Return the [X, Y] coordinate for the center point of the cell that contains the specified text.  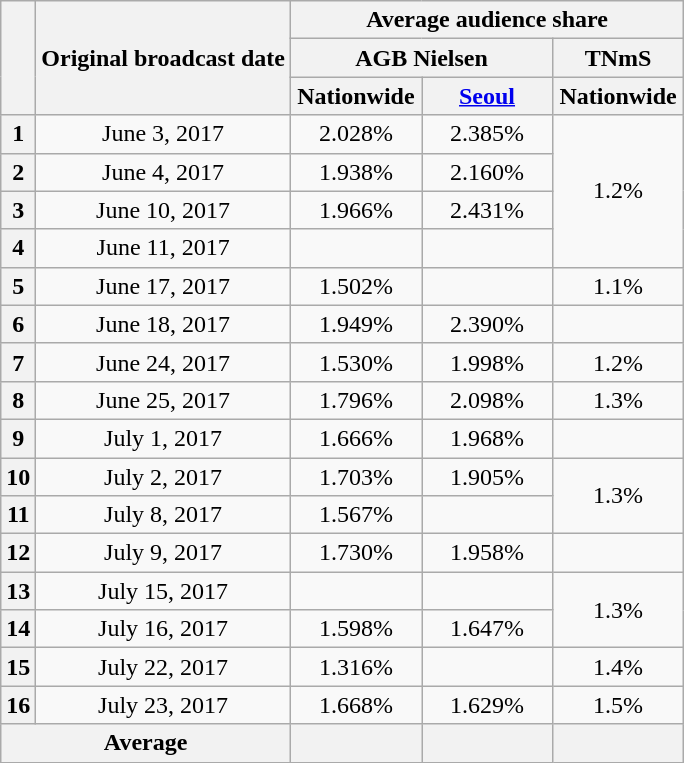
1.968% [488, 438]
9 [18, 438]
1.958% [488, 553]
July 23, 2017 [164, 705]
1.530% [356, 362]
6 [18, 324]
1.966% [356, 210]
July 22, 2017 [164, 667]
1.905% [488, 477]
2.028% [356, 134]
14 [18, 629]
July 2, 2017 [164, 477]
June 10, 2017 [164, 210]
1.998% [488, 362]
3 [18, 210]
Original broadcast date [164, 58]
July 9, 2017 [164, 553]
June 25, 2017 [164, 400]
July 15, 2017 [164, 591]
11 [18, 515]
Seoul [488, 96]
16 [18, 705]
2.431% [488, 210]
1.668% [356, 705]
7 [18, 362]
1.1% [618, 286]
1.502% [356, 286]
1.938% [356, 172]
TNmS [618, 58]
Average [146, 743]
June 18, 2017 [164, 324]
June 3, 2017 [164, 134]
1.567% [356, 515]
1.796% [356, 400]
1.730% [356, 553]
1.316% [356, 667]
July 8, 2017 [164, 515]
2.390% [488, 324]
AGB Nielsen [421, 58]
1.647% [488, 629]
13 [18, 591]
15 [18, 667]
1.949% [356, 324]
5 [18, 286]
2.385% [488, 134]
12 [18, 553]
1.703% [356, 477]
1.666% [356, 438]
July 16, 2017 [164, 629]
2 [18, 172]
June 11, 2017 [164, 248]
4 [18, 248]
10 [18, 477]
June 17, 2017 [164, 286]
Average audience share [486, 20]
1 [18, 134]
2.160% [488, 172]
2.098% [488, 400]
June 4, 2017 [164, 172]
1.629% [488, 705]
1.5% [618, 705]
8 [18, 400]
1.4% [618, 667]
July 1, 2017 [164, 438]
June 24, 2017 [164, 362]
1.598% [356, 629]
